Identify which cell holds the provided text, then report its (x, y) central coordinate. 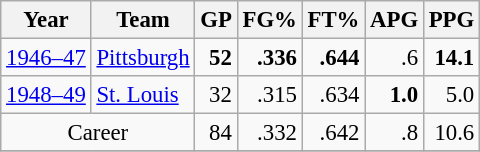
GP (216, 20)
Career (98, 133)
1946–47 (46, 58)
Pittsburgh (143, 58)
10.6 (451, 133)
FT% (334, 20)
APG (394, 20)
.642 (334, 133)
.6 (394, 58)
Year (46, 20)
.332 (270, 133)
PPG (451, 20)
St. Louis (143, 95)
52 (216, 58)
.644 (334, 58)
1948–49 (46, 95)
.634 (334, 95)
84 (216, 133)
.336 (270, 58)
5.0 (451, 95)
1.0 (394, 95)
Team (143, 20)
FG% (270, 20)
.8 (394, 133)
.315 (270, 95)
32 (216, 95)
14.1 (451, 58)
